Determine the [x, y] coordinate at the center of the cell enclosing the given text.  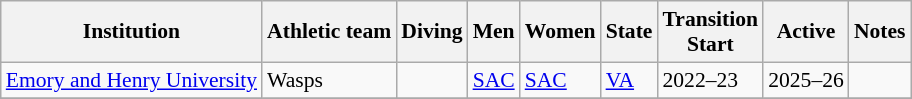
Notes [880, 32]
2025–26 [806, 80]
TransitionStart [710, 32]
State [630, 32]
Emory and Henry University [132, 80]
2022–23 [710, 80]
VA [630, 80]
Wasps [329, 80]
Women [560, 32]
Active [806, 32]
Men [494, 32]
Institution [132, 32]
Diving [432, 32]
Athletic team [329, 32]
